Return [X, Y] of the center of cell containing provided text 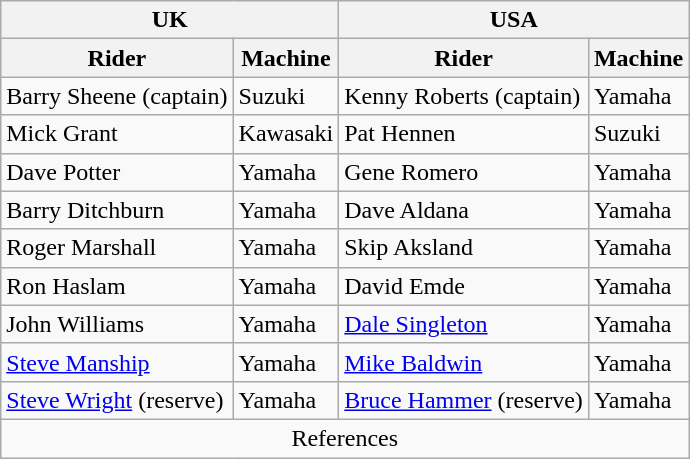
Mike Baldwin [464, 362]
Ron Haslam [117, 286]
UK [170, 20]
References [345, 438]
USA [514, 20]
Dale Singleton [464, 324]
Gene Romero [464, 172]
John Williams [117, 324]
Mick Grant [117, 134]
Barry Sheene (captain) [117, 96]
Bruce Hammer (reserve) [464, 400]
Pat Hennen [464, 134]
Steve Manship [117, 362]
Dave Aldana [464, 210]
Kenny Roberts (captain) [464, 96]
Barry Ditchburn [117, 210]
David Emde [464, 286]
Skip Aksland [464, 248]
Roger Marshall [117, 248]
Steve Wright (reserve) [117, 400]
Dave Potter [117, 172]
Kawasaki [286, 134]
